Search for the cell housing the specified text and yield its [X, Y] center coordinate. 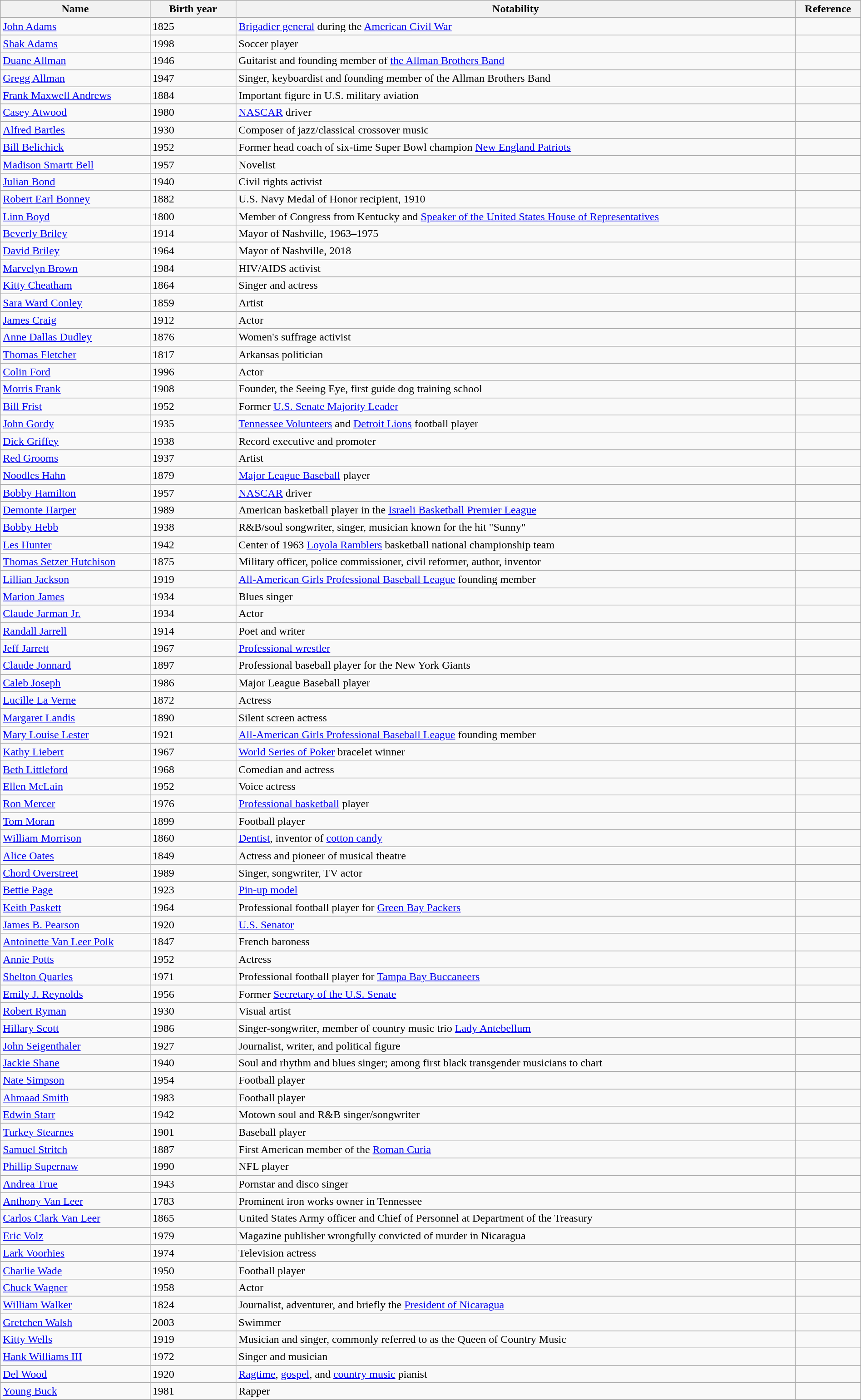
Visual artist [516, 1011]
1974 [193, 1253]
Tom Moran [75, 821]
Anne Dallas Dudley [75, 337]
Rapper [516, 1391]
Soccer player [516, 44]
Voice actress [516, 787]
Dentist, inventor of cotton candy [516, 838]
Kitty Wells [75, 1340]
Professional baseball player for the New York Giants [516, 665]
Former U.S. Senate Majority Leader [516, 406]
Magazine publisher wrongfully convicted of murder in Nicaragua [516, 1236]
Jackie Shane [75, 1063]
Comedian and actress [516, 769]
1968 [193, 769]
Founder, the Seeing Eye, first guide dog training school [516, 389]
Bobby Hamilton [75, 493]
Colin Ford [75, 372]
Marion James [75, 596]
Gretchen Walsh [75, 1322]
Red Grooms [75, 458]
Demonte Harper [75, 510]
Mayor of Nashville, 1963–1975 [516, 234]
Shelton Quarles [75, 976]
Duane Allman [75, 61]
Soul and rhythm and blues singer; among first black transgender musicians to chart [516, 1063]
1972 [193, 1357]
HIV/AIDS activist [516, 268]
Carlos Clark Van Leer [75, 1218]
1864 [193, 286]
Gregg Allman [75, 78]
American basketball player in the Israeli Basketball Premier League [516, 510]
1860 [193, 838]
Poet and writer [516, 631]
1946 [193, 61]
Swimmer [516, 1322]
1927 [193, 1045]
Linn Boyd [75, 217]
Nate Simpson [75, 1080]
Claude Jarman Jr. [75, 614]
Julian Bond [75, 182]
1876 [193, 337]
1990 [193, 1167]
Singer, songwriter, TV actor [516, 873]
Annie Potts [75, 959]
Noodles Hahn [75, 475]
1976 [193, 804]
Record executive and promoter [516, 441]
James Craig [75, 320]
Professional basketball player [516, 804]
Del Wood [75, 1374]
Chuck Wagner [75, 1287]
Baseball player [516, 1132]
Phillip Supernaw [75, 1167]
1943 [193, 1184]
1950 [193, 1270]
Lark Voorhies [75, 1253]
Civil rights activist [516, 182]
1908 [193, 389]
Pin-up model [516, 890]
1800 [193, 217]
1897 [193, 665]
William Morrison [75, 838]
Beverly Briley [75, 234]
2003 [193, 1322]
First American member of the Roman Curia [516, 1149]
1937 [193, 458]
Notability [516, 9]
Singer, keyboardist and founding member of the Allman Brothers Band [516, 78]
Beth Littleford [75, 769]
Kathy Liebert [75, 752]
1849 [193, 856]
Tennessee Volunteers and Detroit Lions football player [516, 424]
1998 [193, 44]
1847 [193, 942]
United States Army officer and Chief of Personnel at Department of the Treasury [516, 1218]
1879 [193, 475]
Jeff Jarrett [75, 648]
1824 [193, 1305]
Claude Jonnard [75, 665]
Composer of jazz/classical crossover music [516, 130]
1935 [193, 424]
Samuel Stritch [75, 1149]
1884 [193, 95]
Lucille La Verne [75, 700]
Shak Adams [75, 44]
1981 [193, 1391]
Margaret Landis [75, 717]
Robert Earl Bonney [75, 199]
William Walker [75, 1305]
1899 [193, 821]
1954 [193, 1080]
1901 [193, 1132]
Andrea True [75, 1184]
1956 [193, 994]
Ahmaad Smith [75, 1098]
David Briley [75, 251]
1996 [193, 372]
Silent screen actress [516, 717]
Center of 1963 Loyola Ramblers basketball national championship team [516, 545]
Journalist, adventurer, and briefly the President of Nicaragua [516, 1305]
1980 [193, 113]
Frank Maxwell Andrews [75, 95]
Madison Smartt Bell [75, 164]
Professional football player for Tampa Bay Buccaneers [516, 976]
1783 [193, 1201]
1971 [193, 976]
R&B/soul songwriter, singer, musician known for the hit "Sunny" [516, 527]
Thomas Setzer Hutchison [75, 562]
1817 [193, 355]
Reference [828, 9]
Important figure in U.S. military aviation [516, 95]
Ron Mercer [75, 804]
Hank Williams III [75, 1357]
Mayor of Nashville, 2018 [516, 251]
1865 [193, 1218]
1979 [193, 1236]
Emily J. Reynolds [75, 994]
Guitarist and founding member of the Allman Brothers Band [516, 61]
1859 [193, 303]
1890 [193, 717]
1875 [193, 562]
John Gordy [75, 424]
Hillary Scott [75, 1028]
Television actress [516, 1253]
Thomas Fletcher [75, 355]
Singer and actress [516, 286]
1984 [193, 268]
1923 [193, 890]
Bettie Page [75, 890]
Actress and pioneer of musical theatre [516, 856]
1983 [193, 1098]
Brigadier general during the American Civil War [516, 26]
Prominent iron works owner in Tennessee [516, 1201]
Anthony Van Leer [75, 1201]
1947 [193, 78]
1912 [193, 320]
U.S. Senator [516, 925]
Former Secretary of the U.S. Senate [516, 994]
Motown soul and R&B singer/songwriter [516, 1115]
Blues singer [516, 596]
Pornstar and disco singer [516, 1184]
Journalist, writer, and political figure [516, 1045]
Young Buck [75, 1391]
Former head coach of six-time Super Bowl champion New England Patriots [516, 147]
Novelist [516, 164]
John Adams [75, 26]
1882 [193, 199]
Caleb Joseph [75, 683]
Eric Volz [75, 1236]
Birth year [193, 9]
U.S. Navy Medal of Honor recipient, 1910 [516, 199]
1825 [193, 26]
Edwin Starr [75, 1115]
Ragtime, gospel, and country music pianist [516, 1374]
1887 [193, 1149]
Musician and singer, commonly referred to as the Queen of Country Music [516, 1340]
Women's suffrage activist [516, 337]
Ellen McLain [75, 787]
World Series of Poker bracelet winner [516, 752]
Sara Ward Conley [75, 303]
Professional football player for Green Bay Packers [516, 907]
Dick Griffey [75, 441]
Antoinette Van Leer Polk [75, 942]
Bill Frist [75, 406]
Charlie Wade [75, 1270]
Alice Oates [75, 856]
Bobby Hebb [75, 527]
Marvelyn Brown [75, 268]
Mary Louise Lester [75, 735]
Military officer, police commissioner, civil reformer, author, inventor [516, 562]
James B. Pearson [75, 925]
Kitty Cheatham [75, 286]
1921 [193, 735]
1872 [193, 700]
Singer and musician [516, 1357]
Randall Jarrell [75, 631]
Turkey Stearnes [75, 1132]
Morris Frank [75, 389]
Professional wrestler [516, 648]
John Seigenthaler [75, 1045]
NFL player [516, 1167]
Member of Congress from Kentucky and Speaker of the United States House of Representatives [516, 217]
Casey Atwood [75, 113]
Bill Belichick [75, 147]
Lillian Jackson [75, 579]
Chord Overstreet [75, 873]
Arkansas politician [516, 355]
Les Hunter [75, 545]
1958 [193, 1287]
Keith Paskett [75, 907]
Robert Ryman [75, 1011]
Singer-songwriter, member of country music trio Lady Antebellum [516, 1028]
Alfred Bartles [75, 130]
French baroness [516, 942]
Name [75, 9]
